Return the (x, y) coordinate for the center point of the cell that contains the specified text.  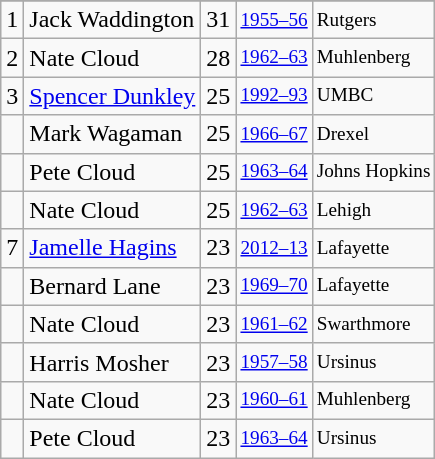
Spencer Dunkley (112, 96)
Lehigh (374, 210)
Jack Waddington (112, 20)
2012–13 (274, 248)
28 (218, 58)
1992–93 (274, 96)
1961–62 (274, 324)
1960–61 (274, 400)
1966–67 (274, 134)
1969–70 (274, 286)
3 (12, 96)
1955–56 (274, 20)
Rutgers (374, 20)
Harris Mosher (112, 362)
2 (12, 58)
Jamelle Hagins (112, 248)
1 (12, 20)
Bernard Lane (112, 286)
31 (218, 20)
Mark Wagaman (112, 134)
Johns Hopkins (374, 172)
Swarthmore (374, 324)
UMBC (374, 96)
Drexel (374, 134)
7 (12, 248)
1957–58 (274, 362)
